Scan for the cell matching the given text and deliver its [X, Y] coordinate at center. 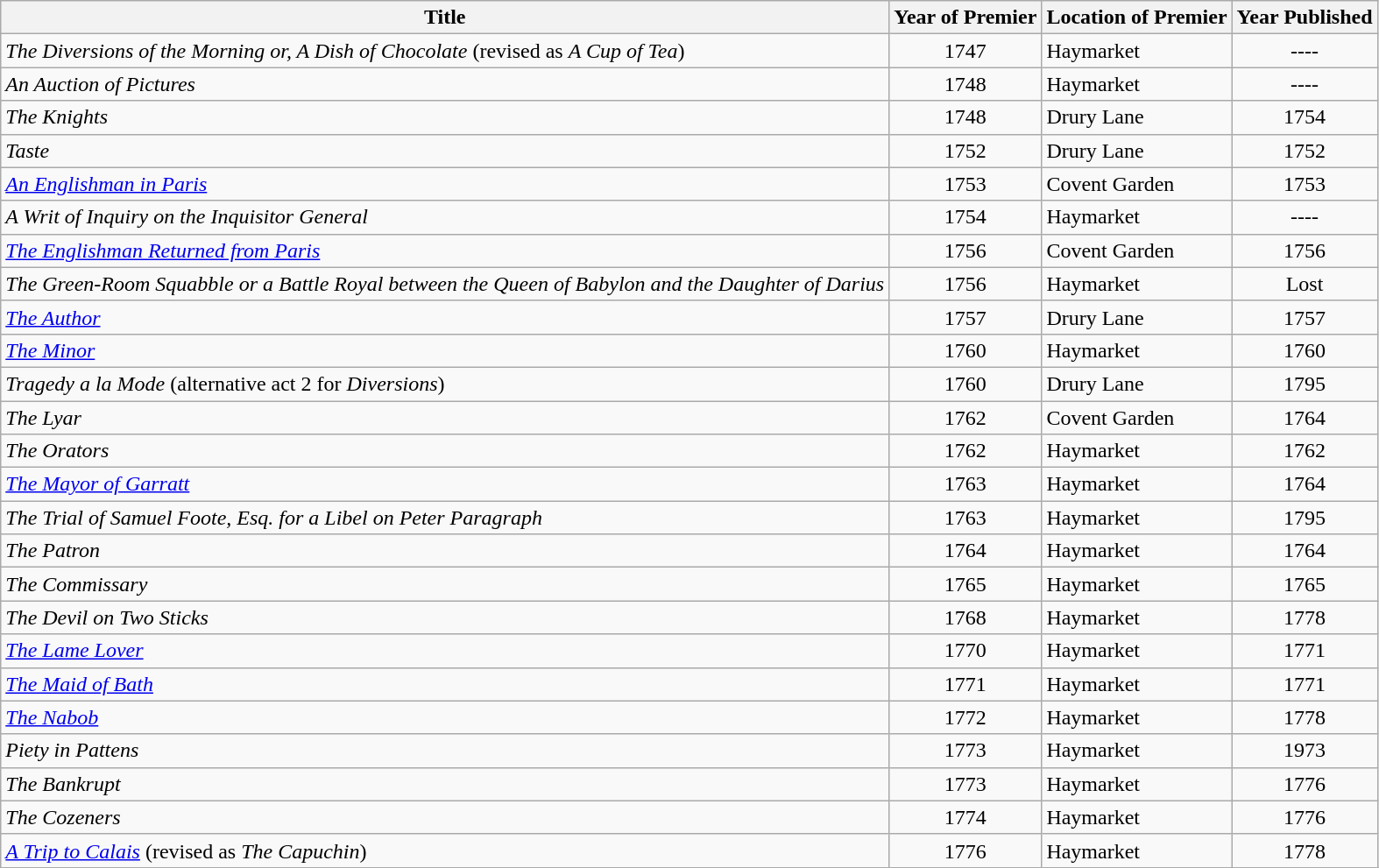
Taste [445, 151]
Piety in Pattens [445, 751]
The Lyar [445, 418]
Tragedy a la Mode (alternative act 2 for Diversions) [445, 384]
1768 [965, 617]
The Diversions of the Morning or, A Dish of Chocolate (revised as A Cup of Tea) [445, 51]
Location of Premier [1137, 18]
1973 [1305, 751]
The Devil on Two Sticks [445, 617]
The Englishman Returned from Paris [445, 251]
The Trial of Samuel Foote, Esq. for a Libel on Peter Paragraph [445, 518]
The Minor [445, 350]
Year Published [1305, 18]
The Cozeners [445, 817]
The Knights [445, 117]
Lost [1305, 284]
The Bankrupt [445, 784]
The Green-Room Squabble or a Battle Royal between the Queen of Babylon and the Daughter of Darius [445, 284]
The Commissary [445, 584]
The Orators [445, 451]
1772 [965, 717]
A Writ of Inquiry on the Inquisitor General [445, 217]
1774 [965, 817]
The Author [445, 317]
1747 [965, 51]
The Lame Lover [445, 651]
Year of Premier [965, 18]
1770 [965, 651]
The Maid of Bath [445, 684]
The Patron [445, 551]
An Englishman in Paris [445, 184]
The Mayor of Garratt [445, 484]
The Nabob [445, 717]
An Auction of Pictures [445, 84]
A Trip to Calais (revised as The Capuchin) [445, 850]
Title [445, 18]
